Output the (x, y) coordinate of the center of the cell containing the given text.  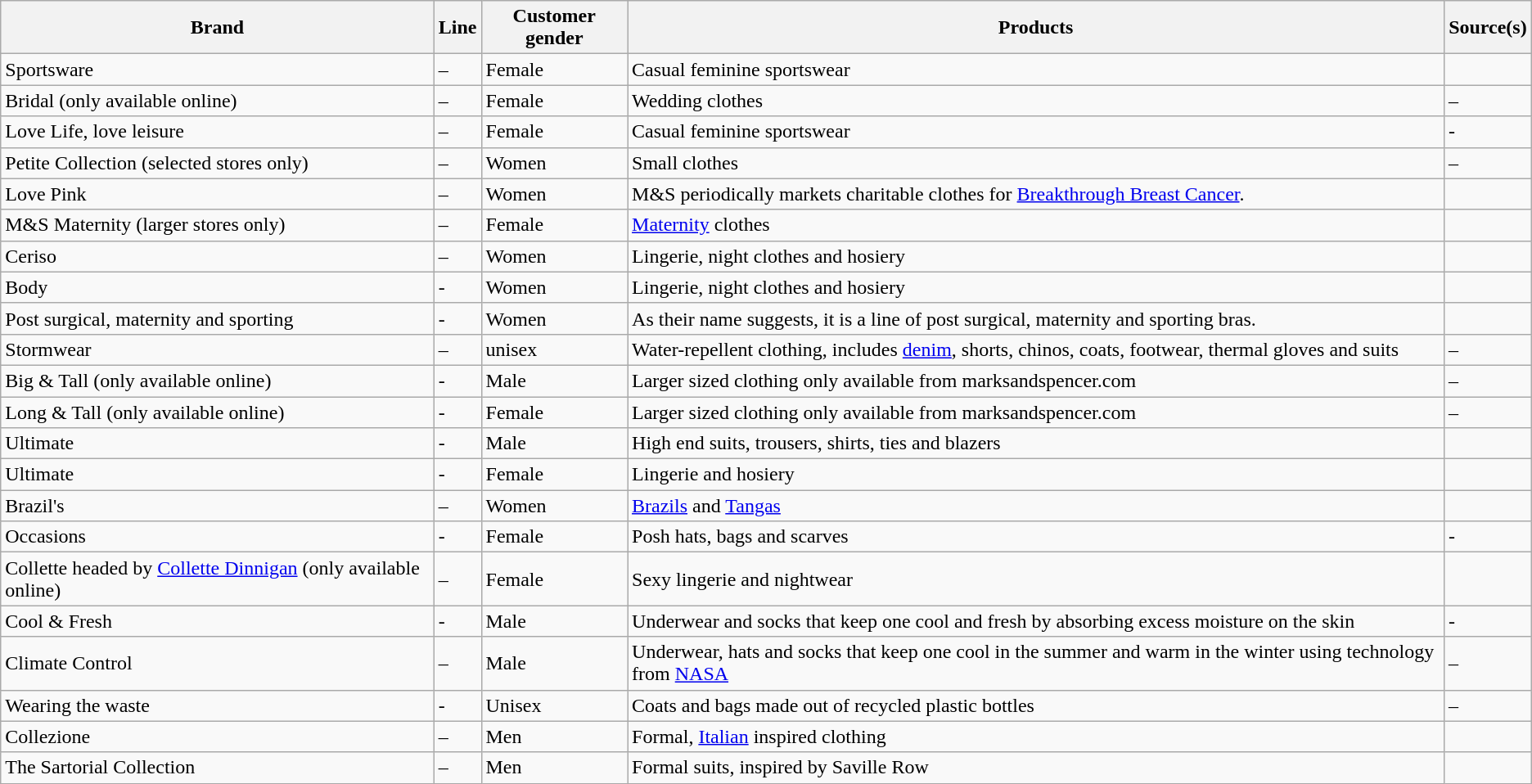
Big & Tall (only available online) (218, 381)
Petite Collection (selected stores only) (218, 163)
Stormwear (218, 349)
Collezione (218, 737)
Line (457, 28)
Small clothes (1036, 163)
Source(s) (1488, 28)
Occasions (218, 537)
Formal, Italian inspired clothing (1036, 737)
Coats and bags made out of recycled plastic bottles (1036, 705)
Underwear, hats and socks that keep one cool in the summer and warm in the winter using technology from NASA (1036, 663)
Post surgical, maternity and sporting (218, 318)
Brand (218, 28)
Maternity clothes (1036, 225)
Lingerie and hosiery (1036, 475)
Underwear and socks that keep one cool and fresh by absorbing excess moisture on the skin (1036, 621)
The Sartorial Collection (218, 768)
Water-repellent clothing, includes denim, shorts, chinos, coats, footwear, thermal gloves and suits (1036, 349)
Collette headed by Collette Dinnigan (only available online) (218, 579)
Cool & Fresh (218, 621)
Formal suits, inspired by Saville Row (1036, 768)
Sexy lingerie and nightwear (1036, 579)
High end suits, trousers, shirts, ties and blazers (1036, 444)
Body (218, 287)
M&S periodically markets charitable clothes for Breakthrough Breast Cancer. (1036, 194)
Bridal (only available online) (218, 101)
Brazils and Tangas (1036, 506)
Brazil's (218, 506)
Ceriso (218, 256)
Climate Control (218, 663)
M&S Maternity (larger stores only) (218, 225)
Unisex (555, 705)
As their name suggests, it is a line of post surgical, maternity and sporting bras. (1036, 318)
unisex (555, 349)
Long & Tall (only available online) (218, 412)
Customer gender (555, 28)
Sportsware (218, 70)
Love Life, love leisure (218, 132)
Wearing the waste (218, 705)
Posh hats, bags and scarves (1036, 537)
Love Pink (218, 194)
Wedding clothes (1036, 101)
Products (1036, 28)
